Output the [X, Y] coordinate of the center of the cell containing the given text.  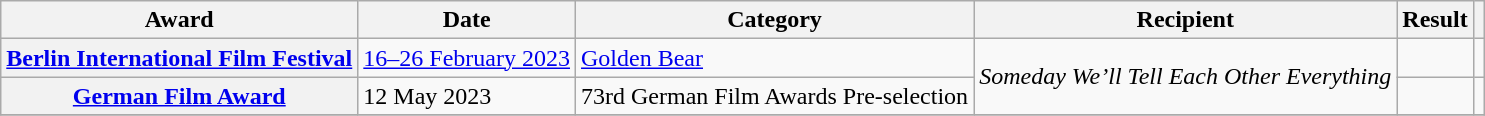
Date [467, 20]
16–26 February 2023 [467, 58]
Recipient [1186, 20]
Berlin International Film Festival [180, 58]
Golden Bear [775, 58]
Someday We’ll Tell Each Other Everything [1186, 77]
73rd German Film Awards Pre-selection [775, 96]
Result [1435, 20]
German Film Award [180, 96]
Award [180, 20]
Category [775, 20]
12 May 2023 [467, 96]
